Identify which cell holds the provided text, then report its (X, Y) central coordinate. 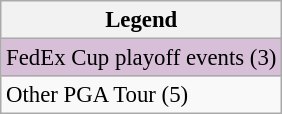
Other PGA Tour (5) (142, 95)
Legend (142, 20)
FedEx Cup playoff events (3) (142, 58)
